Return the (x, y) coordinate for the center point of the cell that contains the specified text.  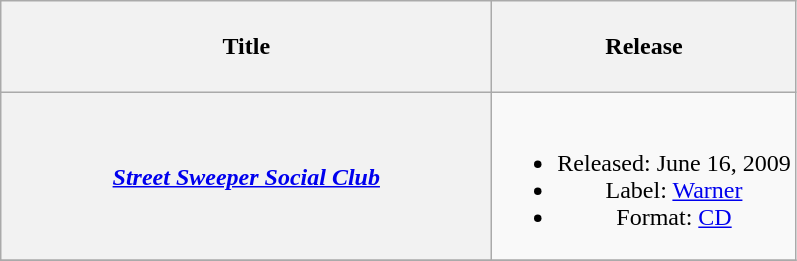
Title (246, 47)
Street Sweeper Social Club (246, 176)
Released: June 16, 2009Label: WarnerFormat: CD (644, 176)
Release (644, 47)
